Find where the given text appears and provide that cell's center as (x, y) coordinate. 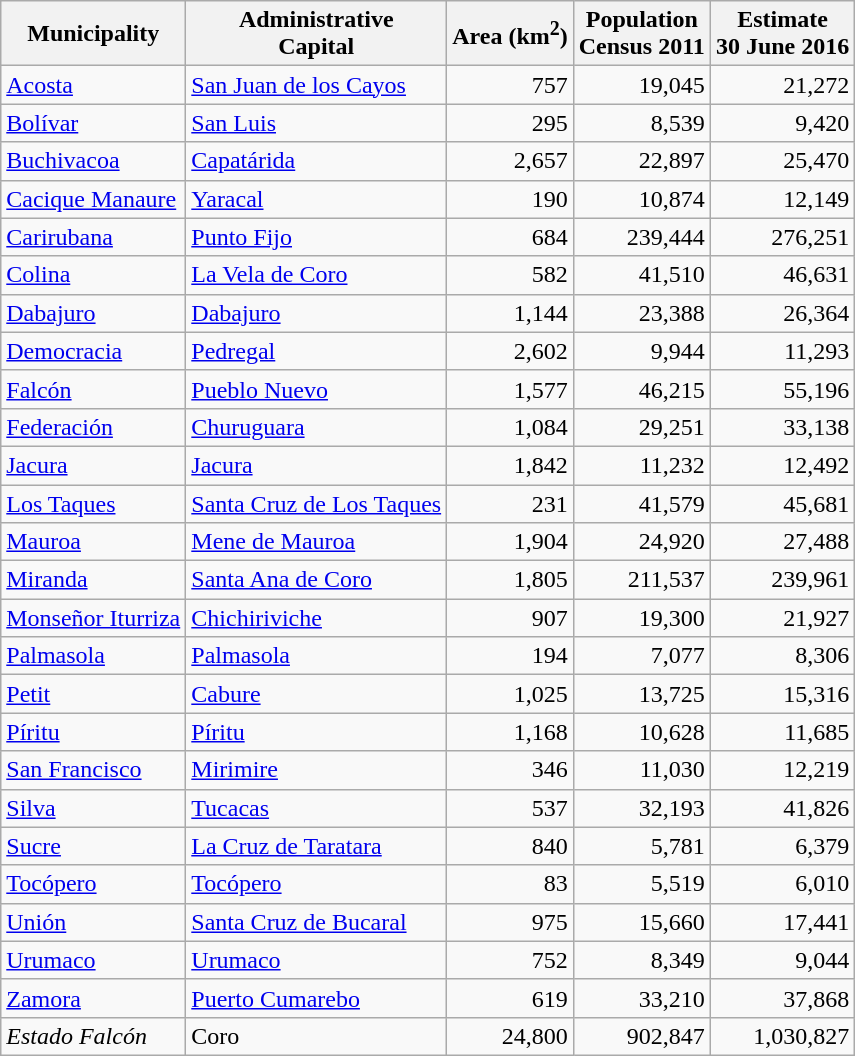
10,628 (642, 732)
La Cruz de Taratara (316, 846)
41,510 (642, 275)
10,874 (642, 199)
19,045 (642, 85)
5,781 (642, 846)
24,920 (642, 542)
1,904 (510, 542)
1,577 (510, 389)
Punto Fijo (316, 237)
Chichiriviche (316, 618)
Mirimire (316, 770)
Coro (316, 1036)
11,030 (642, 770)
295 (510, 123)
Federación (94, 427)
Falcón (94, 389)
Administrative Capital (316, 34)
41,826 (782, 808)
619 (510, 998)
Sucre (94, 846)
346 (510, 770)
Santa Cruz de Los Taques (316, 503)
PopulationCensus 2011 (642, 34)
Estimate 30 June 2016 (782, 34)
26,364 (782, 313)
37,868 (782, 998)
25,470 (782, 161)
32,193 (642, 808)
9,044 (782, 960)
17,441 (782, 922)
6,010 (782, 884)
55,196 (782, 389)
Pueblo Nuevo (316, 389)
Petit (94, 694)
752 (510, 960)
San Juan de los Cayos (316, 85)
Zamora (94, 998)
2,657 (510, 161)
231 (510, 503)
1,842 (510, 465)
12,219 (782, 770)
Cabure (316, 694)
11,232 (642, 465)
23,388 (642, 313)
840 (510, 846)
1,168 (510, 732)
La Vela de Coro (316, 275)
Acosta (94, 85)
46,215 (642, 389)
Tucacas (316, 808)
7,077 (642, 656)
Capatárida (316, 161)
45,681 (782, 503)
12,492 (782, 465)
684 (510, 237)
Cacique Manaure (94, 199)
29,251 (642, 427)
757 (510, 85)
582 (510, 275)
8,539 (642, 123)
6,379 (782, 846)
15,316 (782, 694)
22,897 (642, 161)
13,725 (642, 694)
1,805 (510, 580)
1,144 (510, 313)
15,660 (642, 922)
46,631 (782, 275)
9,420 (782, 123)
902,847 (642, 1036)
Puerto Cumarebo (316, 998)
33,210 (642, 998)
Monseñor Iturriza (94, 618)
Area (km2) (510, 34)
41,579 (642, 503)
24,800 (510, 1036)
Pedregal (316, 351)
Buchivacoa (94, 161)
2,602 (510, 351)
27,488 (782, 542)
Bolívar (94, 123)
33,138 (782, 427)
194 (510, 656)
Mauroa (94, 542)
11,293 (782, 351)
San Francisco (94, 770)
8,349 (642, 960)
239,961 (782, 580)
Municipality (94, 34)
21,272 (782, 85)
1,030,827 (782, 1036)
Santa Ana de Coro (316, 580)
5,519 (642, 884)
83 (510, 884)
239,444 (642, 237)
Silva (94, 808)
1,084 (510, 427)
Unión (94, 922)
21,927 (782, 618)
Carirubana (94, 237)
Los Taques (94, 503)
8,306 (782, 656)
San Luis (316, 123)
19,300 (642, 618)
11,685 (782, 732)
12,149 (782, 199)
190 (510, 199)
Santa Cruz de Bucaral (316, 922)
Colina (94, 275)
211,537 (642, 580)
9,944 (642, 351)
276,251 (782, 237)
975 (510, 922)
Mene de Mauroa (316, 542)
Estado Falcón (94, 1036)
1,025 (510, 694)
Churuguara (316, 427)
537 (510, 808)
Miranda (94, 580)
Yaracal (316, 199)
907 (510, 618)
Democracia (94, 351)
